Output the [X, Y] coordinate of the center of the cell containing the given text.  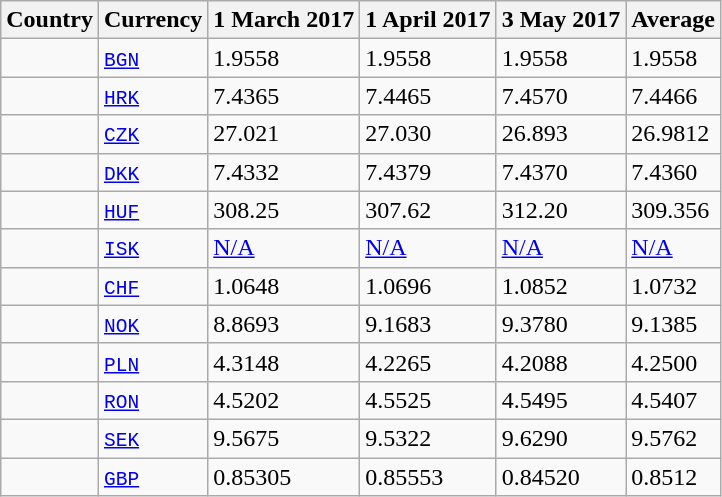
9.5675 [284, 438]
7.4365 [284, 96]
4.2500 [674, 362]
4.3148 [284, 362]
26.9812 [674, 134]
4.5202 [284, 400]
307.62 [428, 210]
312.20 [561, 210]
4.5525 [428, 400]
0.85305 [284, 477]
26.893 [561, 134]
0.85553 [428, 477]
HUF [152, 210]
GBP [152, 477]
9.1385 [674, 324]
9.6290 [561, 438]
7.4370 [561, 172]
4.2088 [561, 362]
7.4466 [674, 96]
NOK [152, 324]
0.84520 [561, 477]
8.8693 [284, 324]
308.25 [284, 210]
1 March 2017 [284, 20]
4.5407 [674, 400]
SEK [152, 438]
7.4570 [561, 96]
1.0852 [561, 286]
309.356 [674, 210]
HRK [152, 96]
CHF [152, 286]
DKK [152, 172]
4.2265 [428, 362]
Average [674, 20]
Currency [152, 20]
9.5762 [674, 438]
CZK [152, 134]
3 May 2017 [561, 20]
27.030 [428, 134]
0.8512 [674, 477]
9.3780 [561, 324]
1.0732 [674, 286]
1.0696 [428, 286]
1 April 2017 [428, 20]
4.5495 [561, 400]
1.0648 [284, 286]
7.4332 [284, 172]
7.4465 [428, 96]
7.4379 [428, 172]
9.1683 [428, 324]
Country [50, 20]
27.021 [284, 134]
RON [152, 400]
BGN [152, 58]
ISK [152, 248]
PLN [152, 362]
9.5322 [428, 438]
7.4360 [674, 172]
